For the text-containing cell, return its midpoint in (x, y) coordinate format. 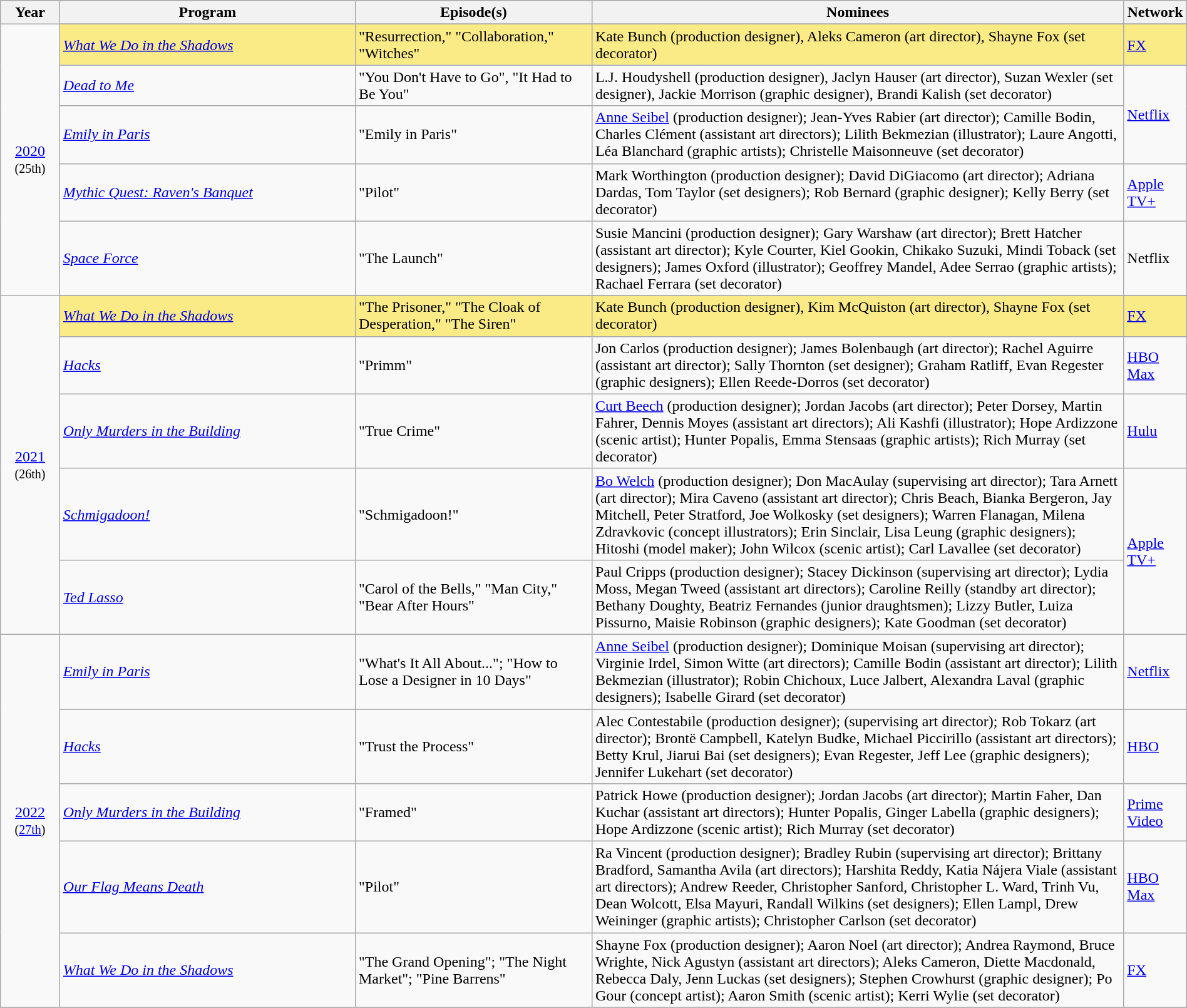
2021(26th) (30, 465)
Hulu (1155, 431)
"Primm" (473, 365)
Episode(s) (473, 13)
2022(27th) (30, 820)
2020(25th) (30, 160)
"The Prisoner," "The Cloak of Desperation," "The Siren" (473, 316)
Kate Bunch (production designer), Aleks Cameron (art director), Shayne Fox (set decorator) (858, 45)
Network (1155, 13)
"The Grand Opening"; "The Night Market"; "Pine Barrens" (473, 970)
"The Launch" (473, 258)
HBO (1155, 746)
"Carol of the Bells," "Man City," "Bear After Hours" (473, 597)
"Framed" (473, 813)
Year (30, 13)
Dead to Me (207, 85)
"Schmigadoon!" (473, 514)
Ted Lasso (207, 597)
Schmigadoon! (207, 514)
"You Don't Have to Go", "It Had to Be You" (473, 85)
Mythic Quest: Raven's Banquet (207, 192)
"Resurrection," "Collaboration," "Witches" (473, 45)
Space Force (207, 258)
"What's It All About..."; "How to Lose a Designer in 10 Days" (473, 671)
Program (207, 13)
"Trust the Process" (473, 746)
Kate Bunch (production designer), Kim McQuiston (art director), Shayne Fox (set decorator) (858, 316)
Prime Video (1155, 813)
"Emily in Paris" (473, 135)
Our Flag Means Death (207, 887)
Nominees (858, 13)
"True Crime" (473, 431)
